Locate the cell with the specified text and output its [X, Y] center coordinate. 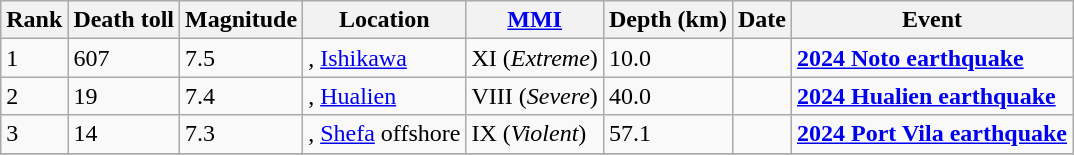
607 [124, 58]
1 [34, 58]
Date [762, 20]
Death toll [124, 20]
, Ishikawa [384, 58]
7.3 [242, 134]
14 [124, 134]
2024 Port Vila earthquake [932, 134]
XI (Extreme) [534, 58]
10.0 [668, 58]
2024 Hualien earthquake [932, 96]
7.4 [242, 96]
, Hualien [384, 96]
, Shefa offshore [384, 134]
57.1 [668, 134]
2 [34, 96]
2024 Noto earthquake [932, 58]
Magnitude [242, 20]
Rank [34, 20]
Depth (km) [668, 20]
3 [34, 134]
MMI [534, 20]
40.0 [668, 96]
Event [932, 20]
IX (Violent) [534, 134]
7.5 [242, 58]
VIII (Severe) [534, 96]
Location [384, 20]
19 [124, 96]
